For the text-containing cell, return its midpoint in [x, y] coordinate format. 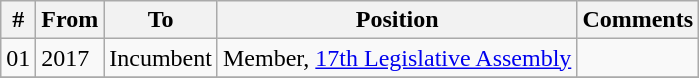
2017 [70, 58]
Comments [638, 20]
Incumbent [161, 58]
To [161, 20]
# [18, 20]
Member, 17th Legislative Assembly [396, 58]
From [70, 20]
01 [18, 58]
Position [396, 20]
